For the text-containing cell, return its midpoint in [x, y] coordinate format. 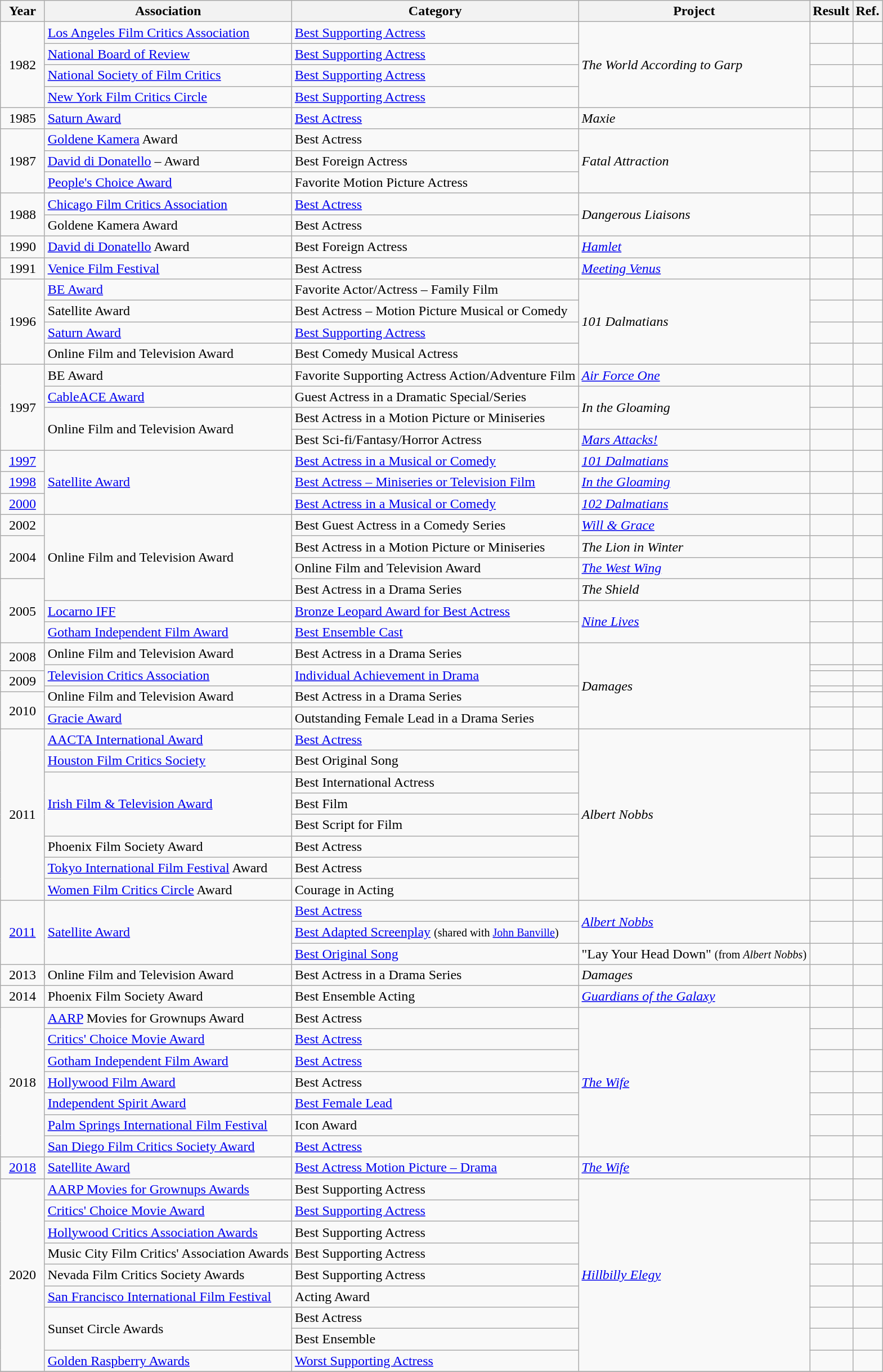
Irish Film & Television Award [168, 804]
The World According to Garp [694, 65]
Best Sci-fi/Fantasy/Horror Actress [435, 440]
David di Donatello Award [168, 246]
Year [23, 11]
Best Actress Motion Picture – Drama [435, 1168]
People's Choice Award [168, 182]
Gracie Award [168, 718]
Fatal Attraction [694, 161]
National Board of Review [168, 54]
1991 [23, 268]
Nevada Film Critics Society Awards [168, 1275]
Best International Actress [435, 782]
2002 [23, 525]
2010 [23, 710]
Meeting Venus [694, 268]
2005 [23, 611]
Best Ensemble Cast [435, 633]
2008 [23, 657]
Tokyo International Film Festival Award [168, 868]
Acting Award [435, 1296]
2009 [23, 681]
"Lay Your Head Down" (from Albert Nobbs) [694, 954]
Best Female Lead [435, 1104]
1988 [23, 214]
Los Angeles Film Critics Association [168, 33]
Worst Supporting Actress [435, 1361]
David di Donatello – Award [168, 161]
1985 [23, 118]
Guardians of the Galaxy [694, 997]
1998 [23, 482]
Locarno IFF [168, 611]
Chicago Film Critics Association [168, 204]
Bronze Leopard Award for Best Actress [435, 611]
1996 [23, 322]
Best Guest Actress in a Comedy Series [435, 525]
Air Force One [694, 375]
Television Critics Association [168, 675]
Individual Achievement in Drama [435, 675]
Music City Film Critics' Association Awards [168, 1253]
AACTA International Award [168, 739]
Best Comedy Musical Actress [435, 354]
Project [694, 11]
Best Ensemble [435, 1339]
The West Wing [694, 568]
The Lion in Winter [694, 546]
Icon Award [435, 1125]
CableACE Award [168, 397]
Hillbilly Elegy [694, 1275]
Favorite Supporting Actress Action/Adventure Film [435, 375]
AARP Movies for Grownups Award [168, 1018]
2020 [23, 1275]
2004 [23, 557]
1987 [23, 161]
Will & Grace [694, 525]
Courage in Acting [435, 889]
2000 [23, 504]
102 Dalmatians [694, 504]
The Shield [694, 589]
National Society of Film Critics [168, 75]
Hollywood Film Award [168, 1082]
Hamlet [694, 246]
Favorite Motion Picture Actress [435, 182]
2013 [23, 975]
AARP Movies for Grownups Awards [168, 1189]
Best Actress – Miniseries or Television Film [435, 482]
San Diego Film Critics Society Award [168, 1146]
Independent Spirit Award [168, 1104]
1982 [23, 65]
Nine Lives [694, 621]
Dangerous Liaisons [694, 214]
Best Ensemble Acting [435, 997]
Hollywood Critics Association Awards [168, 1232]
1990 [23, 246]
Category [435, 11]
Mars Attacks! [694, 440]
Women Film Critics Circle Award [168, 889]
Favorite Actor/Actress – Family Film [435, 290]
Best Adapted Screenplay (shared with John Banville) [435, 932]
Maxie [694, 118]
Golden Raspberry Awards [168, 1361]
2014 [23, 997]
Best Film [435, 804]
Houston Film Critics Society [168, 761]
Sunset Circle Awards [168, 1329]
San Francisco International Film Festival [168, 1296]
Best Script for Film [435, 825]
Best Actress – Motion Picture Musical or Comedy [435, 311]
New York Film Critics Circle [168, 97]
Result [831, 11]
Ref. [868, 11]
Venice Film Festival [168, 268]
Palm Springs International Film Festival [168, 1125]
Outstanding Female Lead in a Drama Series [435, 718]
Association [168, 11]
Guest Actress in a Dramatic Special/Series [435, 397]
